Extract the [X, Y] coordinate from the center of the cell holding the provided text.  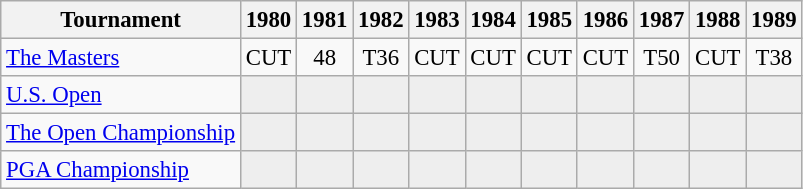
The Masters [121, 58]
1989 [774, 20]
1983 [437, 20]
1985 [549, 20]
1984 [493, 20]
1987 [661, 20]
48 [325, 58]
1981 [325, 20]
The Open Championship [121, 133]
T50 [661, 58]
U.S. Open [121, 95]
T38 [774, 58]
1982 [381, 20]
PGA Championship [121, 170]
T36 [381, 58]
1988 [718, 20]
Tournament [121, 20]
1986 [605, 20]
1980 [268, 20]
